Search for the cell housing the specified text and yield its (x, y) center coordinate. 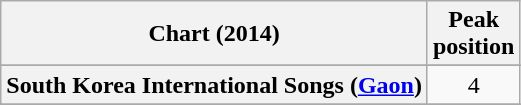
South Korea International Songs (Gaon) (214, 85)
4 (473, 85)
Chart (2014) (214, 34)
Peakposition (473, 34)
